Extract the (x, y) coordinate from the center of the cell holding the provided text.  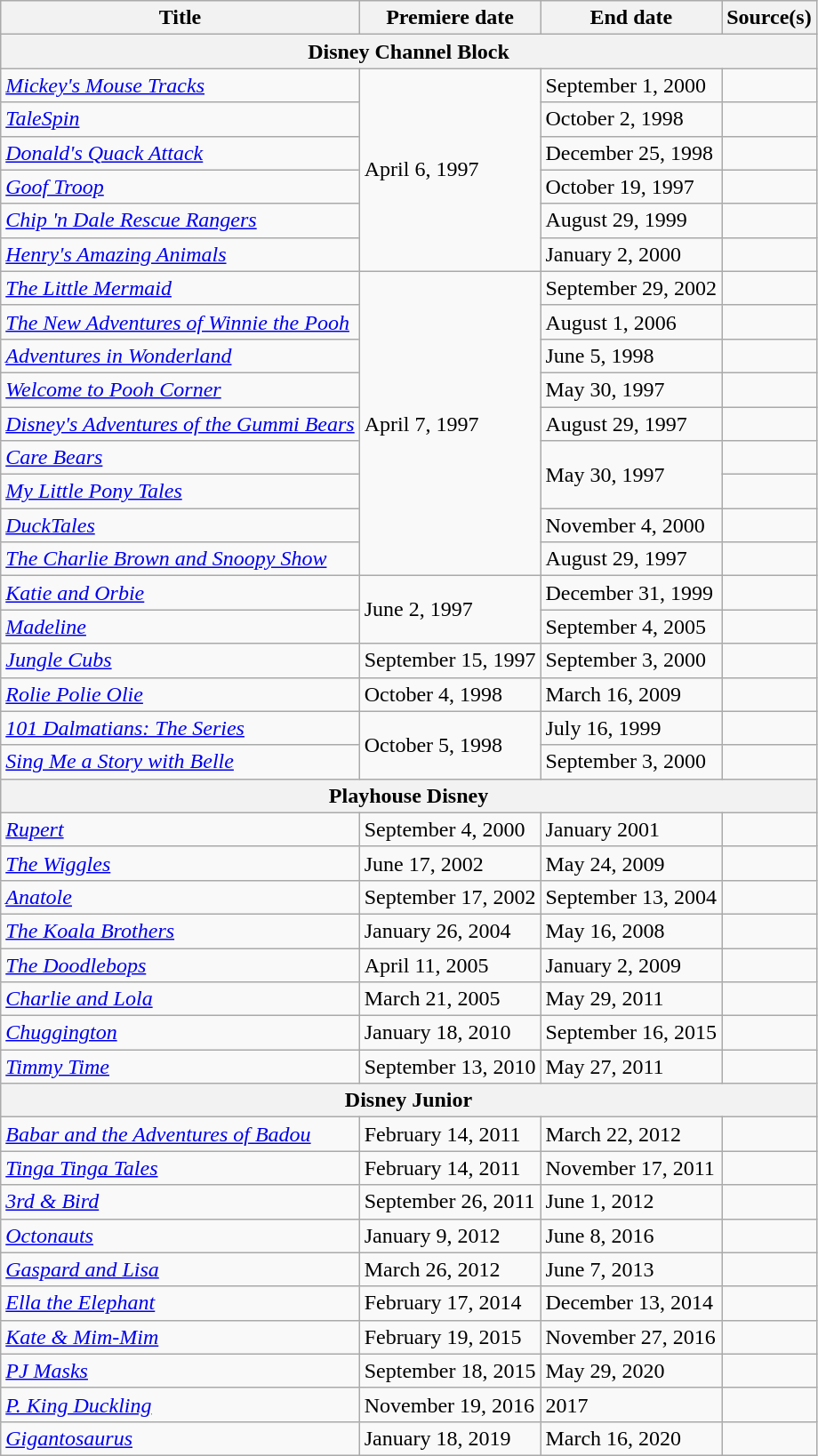
October 4, 1998 (450, 694)
Sing Me a Story with Belle (180, 762)
June 7, 2013 (631, 1269)
October 2, 1998 (631, 119)
March 21, 2005 (450, 999)
Rupert (180, 829)
June 1, 2012 (631, 1202)
My Little Pony Tales (180, 492)
Donald's Quack Attack (180, 153)
September 1, 2000 (631, 85)
November 17, 2011 (631, 1168)
June 5, 1998 (631, 356)
December 31, 1999 (631, 593)
Playhouse Disney (409, 796)
101 Dalmatians: The Series (180, 728)
The Koala Brothers (180, 931)
2017 (631, 1404)
Madeline (180, 627)
May 27, 2011 (631, 1067)
November 27, 2016 (631, 1337)
January 18, 2019 (450, 1438)
January 26, 2004 (450, 931)
March 16, 2009 (631, 694)
DuckTales (180, 525)
Katie and Orbie (180, 593)
May 29, 2020 (631, 1371)
September 4, 2005 (631, 627)
October 5, 1998 (450, 745)
May 24, 2009 (631, 863)
September 16, 2015 (631, 1033)
Goof Troop (180, 187)
April 6, 1997 (450, 170)
July 16, 1999 (631, 728)
The New Adventures of Winnie the Pooh (180, 322)
September 13, 2004 (631, 897)
March 26, 2012 (450, 1269)
May 16, 2008 (631, 931)
January 2, 2009 (631, 964)
Disney Channel Block (409, 52)
Disney Junior (409, 1100)
The Little Mermaid (180, 288)
Tinga Tinga Tales (180, 1168)
The Charlie Brown and Snoopy Show (180, 559)
September 18, 2015 (450, 1371)
Anatole (180, 897)
PJ Masks (180, 1371)
August 1, 2006 (631, 322)
Chip 'n Dale Rescue Rangers (180, 220)
January 18, 2010 (450, 1033)
September 29, 2002 (631, 288)
December 13, 2014 (631, 1303)
Ella the Elephant (180, 1303)
April 11, 2005 (450, 964)
Chuggington (180, 1033)
P. King Duckling (180, 1404)
June 8, 2016 (631, 1236)
Octonauts (180, 1236)
September 13, 2010 (450, 1067)
Welcome to Pooh Corner (180, 389)
TaleSpin (180, 119)
3rd & Bird (180, 1202)
Source(s) (770, 18)
June 2, 1997 (450, 610)
Adventures in Wonderland (180, 356)
Disney's Adventures of the Gummi Bears (180, 424)
Charlie and Lola (180, 999)
Mickey's Mouse Tracks (180, 85)
May 29, 2011 (631, 999)
September 4, 2000 (450, 829)
June 17, 2002 (450, 863)
March 22, 2012 (631, 1134)
December 25, 1998 (631, 153)
January 2001 (631, 829)
Gaspard and Lisa (180, 1269)
April 7, 1997 (450, 423)
November 4, 2000 (631, 525)
Gigantosaurus (180, 1438)
October 19, 1997 (631, 187)
Henry's Amazing Animals (180, 254)
Kate & Mim-Mim (180, 1337)
Premiere date (450, 18)
Babar and the Adventures of Badou (180, 1134)
Title (180, 18)
November 19, 2016 (450, 1404)
Rolie Polie Olie (180, 694)
January 2, 2000 (631, 254)
Timmy Time (180, 1067)
September 26, 2011 (450, 1202)
January 9, 2012 (450, 1236)
February 17, 2014 (450, 1303)
March 16, 2020 (631, 1438)
End date (631, 18)
February 19, 2015 (450, 1337)
The Wiggles (180, 863)
Care Bears (180, 458)
September 15, 1997 (450, 660)
August 29, 1999 (631, 220)
September 17, 2002 (450, 897)
Jungle Cubs (180, 660)
The Doodlebops (180, 964)
